Capture the cell that displays the provided text and extract its (X, Y) central coordinate. 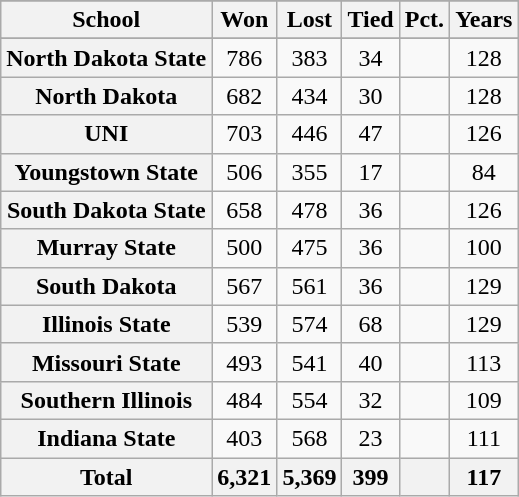
568 (310, 438)
23 (370, 438)
Youngstown State (106, 172)
17 (370, 172)
Won (244, 20)
446 (310, 134)
493 (244, 362)
399 (370, 477)
Indiana State (106, 438)
47 (370, 134)
UNI (106, 134)
786 (244, 58)
Missouri State (106, 362)
500 (244, 248)
30 (370, 96)
South Dakota State (106, 210)
383 (310, 58)
6,321 (244, 477)
111 (484, 438)
403 (244, 438)
561 (310, 286)
Southern Illinois (106, 400)
355 (310, 172)
506 (244, 172)
567 (244, 286)
68 (370, 324)
32 (370, 400)
541 (310, 362)
484 (244, 400)
554 (310, 400)
434 (310, 96)
658 (244, 210)
Illinois State (106, 324)
Pct. (424, 20)
475 (310, 248)
Tied (370, 20)
117 (484, 477)
682 (244, 96)
5,369 (310, 477)
703 (244, 134)
School (106, 20)
Murray State (106, 248)
Years (484, 20)
574 (310, 324)
North Dakota (106, 96)
84 (484, 172)
478 (310, 210)
40 (370, 362)
Total (106, 477)
North Dakota State (106, 58)
539 (244, 324)
100 (484, 248)
Lost (310, 20)
113 (484, 362)
109 (484, 400)
34 (370, 58)
South Dakota (106, 286)
